Identify which cell holds the provided text, then report its (X, Y) central coordinate. 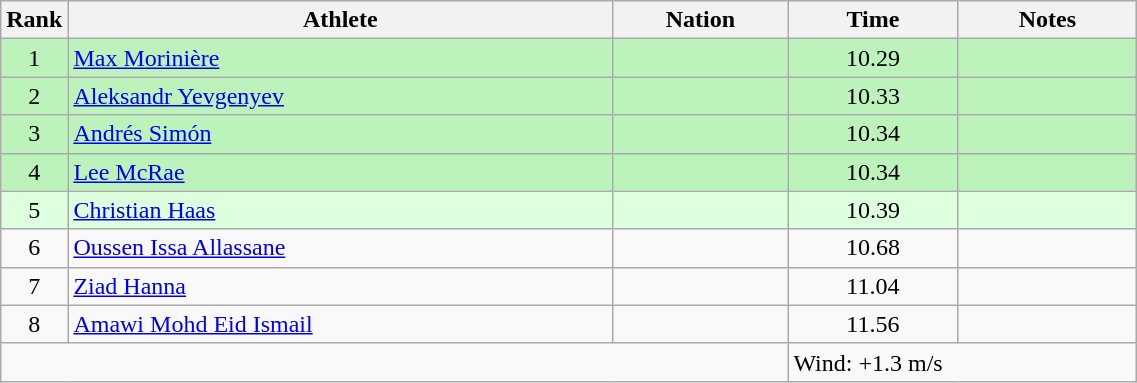
6 (34, 248)
Athlete (340, 20)
Ziad Hanna (340, 286)
Time (873, 20)
11.56 (873, 324)
Rank (34, 20)
8 (34, 324)
10.39 (873, 210)
Amawi Mohd Eid Ismail (340, 324)
Max Morinière (340, 58)
5 (34, 210)
Christian Haas (340, 210)
Andrés Simón (340, 134)
3 (34, 134)
10.68 (873, 248)
2 (34, 96)
Aleksandr Yevgenyev (340, 96)
Lee McRae (340, 172)
10.33 (873, 96)
4 (34, 172)
Notes (1048, 20)
Oussen Issa Allassane (340, 248)
7 (34, 286)
Nation (700, 20)
1 (34, 58)
11.04 (873, 286)
10.29 (873, 58)
Wind: +1.3 m/s (962, 362)
